Locate the cell with the specified text and output its (X, Y) center coordinate. 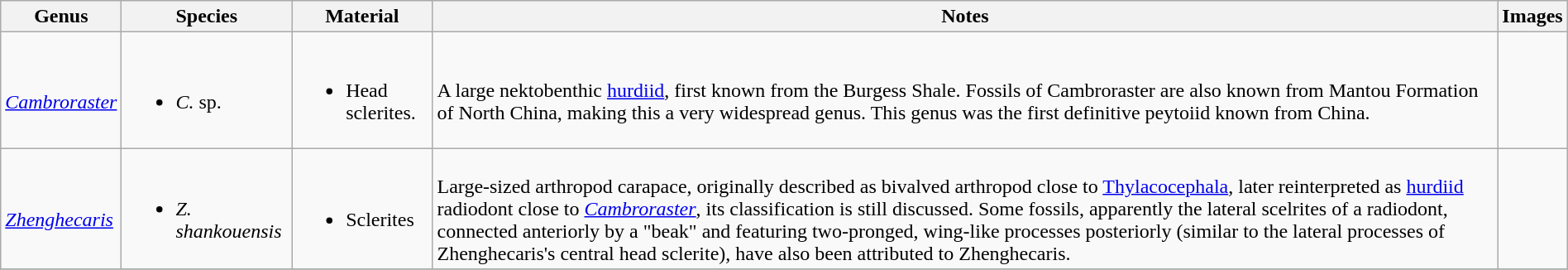
Notes (965, 17)
Z. shankouensis (207, 209)
Material (362, 17)
Zhenghecaris (61, 209)
Sclerites (362, 209)
C. sp. (207, 90)
Cambroraster (61, 90)
Images (1532, 17)
Genus (61, 17)
Species (207, 17)
Head sclerites. (362, 90)
